Provide the [x, y] coordinate of the cell's center where the given text is located.  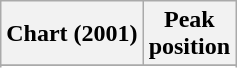
Peakposition [189, 34]
Chart (2001) [72, 34]
